Return [x, y] of the center of cell containing provided text 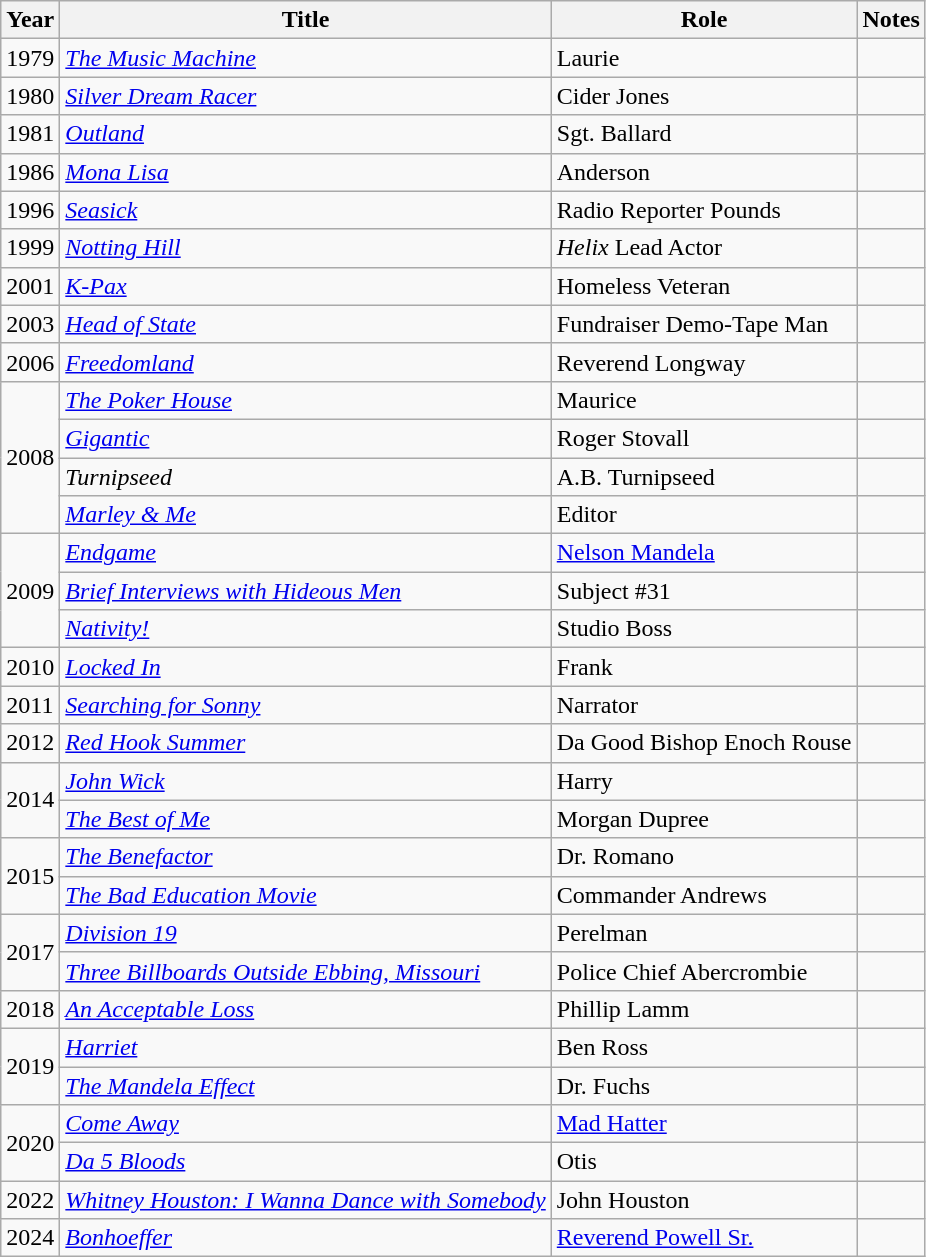
A.B. Turnipseed [704, 477]
Come Away [306, 1124]
K-Pax [306, 286]
2014 [30, 800]
Phillip Lamm [704, 1009]
Outland [306, 134]
An Acceptable Loss [306, 1009]
The Bad Education Movie [306, 895]
2022 [30, 1200]
Roger Stovall [704, 438]
2018 [30, 1009]
2011 [30, 705]
The Poker House [306, 400]
Notes [891, 20]
Perelman [704, 933]
Freedomland [306, 362]
Reverend Longway [704, 362]
The Mandela Effect [306, 1085]
The Best of Me [306, 819]
Helix Lead Actor [704, 248]
Bonhoeffer [306, 1238]
2024 [30, 1238]
Seasick [306, 210]
Fundraiser Demo-Tape Man [704, 324]
2020 [30, 1143]
Reverend Powell Sr. [704, 1238]
Dr. Fuchs [704, 1085]
Editor [704, 515]
Dr. Romano [704, 857]
2001 [30, 286]
Gigantic [306, 438]
2003 [30, 324]
Laurie [704, 58]
Notting Hill [306, 248]
Division 19 [306, 933]
Sgt. Ballard [704, 134]
The Benefactor [306, 857]
Red Hook Summer [306, 743]
2015 [30, 876]
Homeless Veteran [704, 286]
Nativity! [306, 629]
John Houston [704, 1200]
1981 [30, 134]
Da 5 Bloods [306, 1162]
Whitney Houston: I Wanna Dance with Somebody [306, 1200]
2010 [30, 667]
Narrator [704, 705]
2008 [30, 457]
Harriet [306, 1047]
Locked In [306, 667]
Frank [704, 667]
Cider Jones [704, 96]
Mad Hatter [704, 1124]
1979 [30, 58]
2012 [30, 743]
Nelson Mandela [704, 553]
Police Chief Abercrombie [704, 971]
2006 [30, 362]
Turnipseed [306, 477]
1986 [30, 172]
1996 [30, 210]
Head of State [306, 324]
2017 [30, 952]
The Music Machine [306, 58]
Anderson [704, 172]
Three Billboards Outside Ebbing, Missouri [306, 971]
Harry [704, 781]
Commander Andrews [704, 895]
2009 [30, 591]
Studio Boss [704, 629]
Ben Ross [704, 1047]
Radio Reporter Pounds [704, 210]
Otis [704, 1162]
Title [306, 20]
Endgame [306, 553]
Searching for Sonny [306, 705]
1999 [30, 248]
Morgan Dupree [704, 819]
Maurice [704, 400]
Brief Interviews with Hideous Men [306, 591]
Da Good Bishop Enoch Rouse [704, 743]
Silver Dream Racer [306, 96]
John Wick [306, 781]
Mona Lisa [306, 172]
2019 [30, 1066]
Subject #31 [704, 591]
1980 [30, 96]
Marley & Me [306, 515]
Role [704, 20]
Year [30, 20]
